Find where the given text appears and provide that cell's center as [X, Y] coordinate. 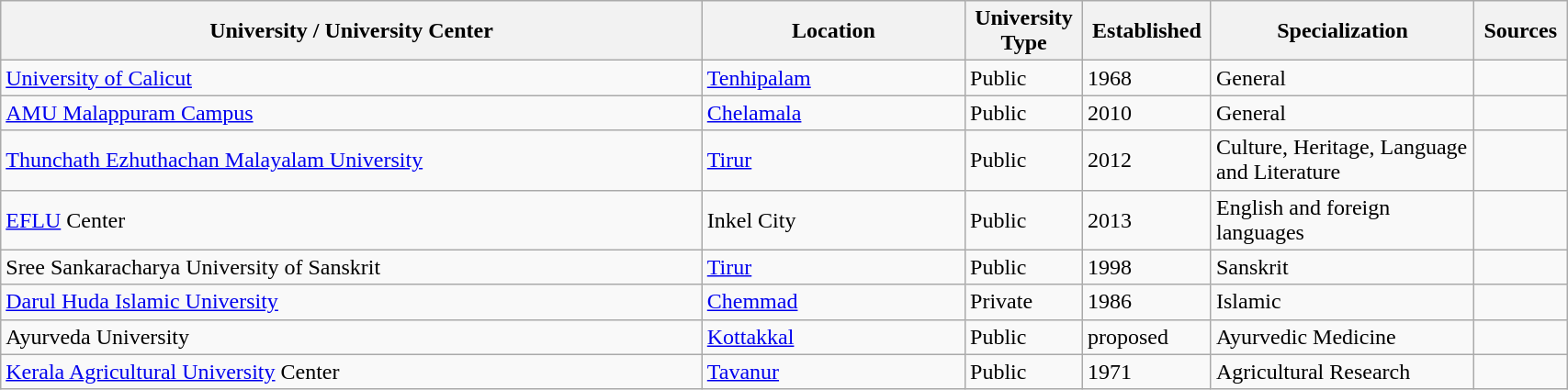
proposed [1146, 337]
Ayurveda University [352, 337]
University / University Center [352, 31]
1968 [1146, 78]
Sree Sankaracharya University of Sanskrit [352, 267]
Chelamala [833, 113]
2012 [1146, 160]
English and foreign languages [1342, 220]
Thunchath Ezhuthachan Malayalam University [352, 160]
Agricultural Research [1342, 372]
University Type [1024, 31]
Darul Huda Islamic University [352, 302]
Chemmad [833, 302]
Inkel City [833, 220]
AMU Malappuram Campus [352, 113]
1971 [1146, 372]
2010 [1146, 113]
1998 [1146, 267]
Specialization [1342, 31]
Ayurvedic Medicine [1342, 337]
Sources [1521, 31]
University of Calicut [352, 78]
Tavanur [833, 372]
Private [1024, 302]
Location [833, 31]
Established [1146, 31]
Kerala Agricultural University Center [352, 372]
2013 [1146, 220]
Culture, Heritage, Language and Literature [1342, 160]
Kottakkal [833, 337]
Tenhipalam [833, 78]
Sanskrit [1342, 267]
Islamic [1342, 302]
1986 [1146, 302]
EFLU Center [352, 220]
